Search for the cell housing the specified text and yield its (x, y) center coordinate. 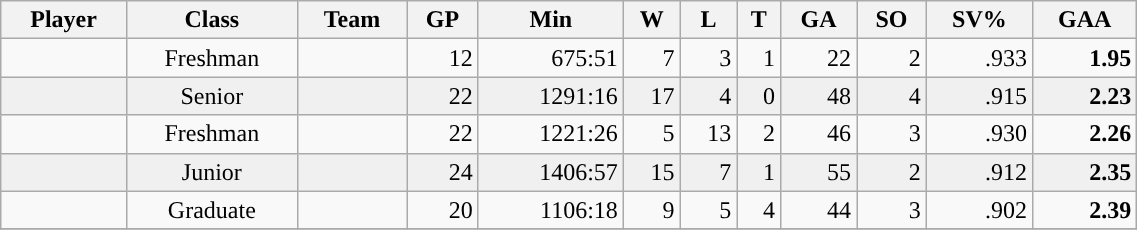
48 (819, 96)
0 (759, 96)
1291:16 (550, 96)
12 (442, 58)
2.39 (1085, 210)
2.23 (1085, 96)
.915 (979, 96)
Class (212, 20)
Player (64, 20)
T (759, 20)
20 (442, 210)
.902 (979, 210)
24 (442, 172)
1.95 (1085, 58)
GP (442, 20)
13 (708, 134)
GAA (1085, 20)
675:51 (550, 58)
44 (819, 210)
15 (652, 172)
2.26 (1085, 134)
W (652, 20)
1106:18 (550, 210)
Team (352, 20)
L (708, 20)
Graduate (212, 210)
.930 (979, 134)
46 (819, 134)
1221:26 (550, 134)
Junior (212, 172)
2.35 (1085, 172)
Senior (212, 96)
9 (652, 210)
Min (550, 20)
17 (652, 96)
GA (819, 20)
1406:57 (550, 172)
.933 (979, 58)
SO (892, 20)
55 (819, 172)
.912 (979, 172)
SV% (979, 20)
